Search for the cell housing the specified text and yield its [x, y] center coordinate. 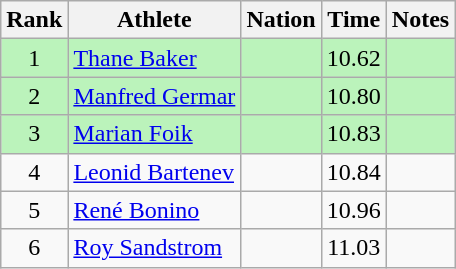
Manfred Germar [154, 96]
Leonid Bartenev [154, 172]
René Bonino [154, 210]
5 [34, 210]
Nation [281, 20]
10.62 [354, 58]
10.84 [354, 172]
Athlete [154, 20]
10.80 [354, 96]
Roy Sandstrom [154, 248]
Thane Baker [154, 58]
3 [34, 134]
Time [354, 20]
6 [34, 248]
Notes [420, 20]
4 [34, 172]
10.96 [354, 210]
Rank [34, 20]
Marian Foik [154, 134]
11.03 [354, 248]
2 [34, 96]
10.83 [354, 134]
1 [34, 58]
